Return the (X, Y) coordinate for the center point of the cell that contains the specified text.  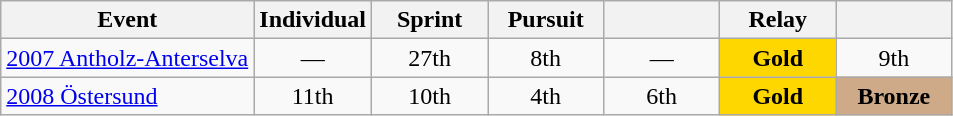
Pursuit (546, 20)
Sprint (430, 20)
Individual (313, 20)
2008 Östersund (128, 96)
Event (128, 20)
Relay (778, 20)
6th (662, 96)
8th (546, 58)
9th (894, 58)
4th (546, 96)
10th (430, 96)
11th (313, 96)
2007 Antholz-Anterselva (128, 58)
Bronze (894, 96)
27th (430, 58)
